Locate the cell with the specified text and output its (x, y) center coordinate. 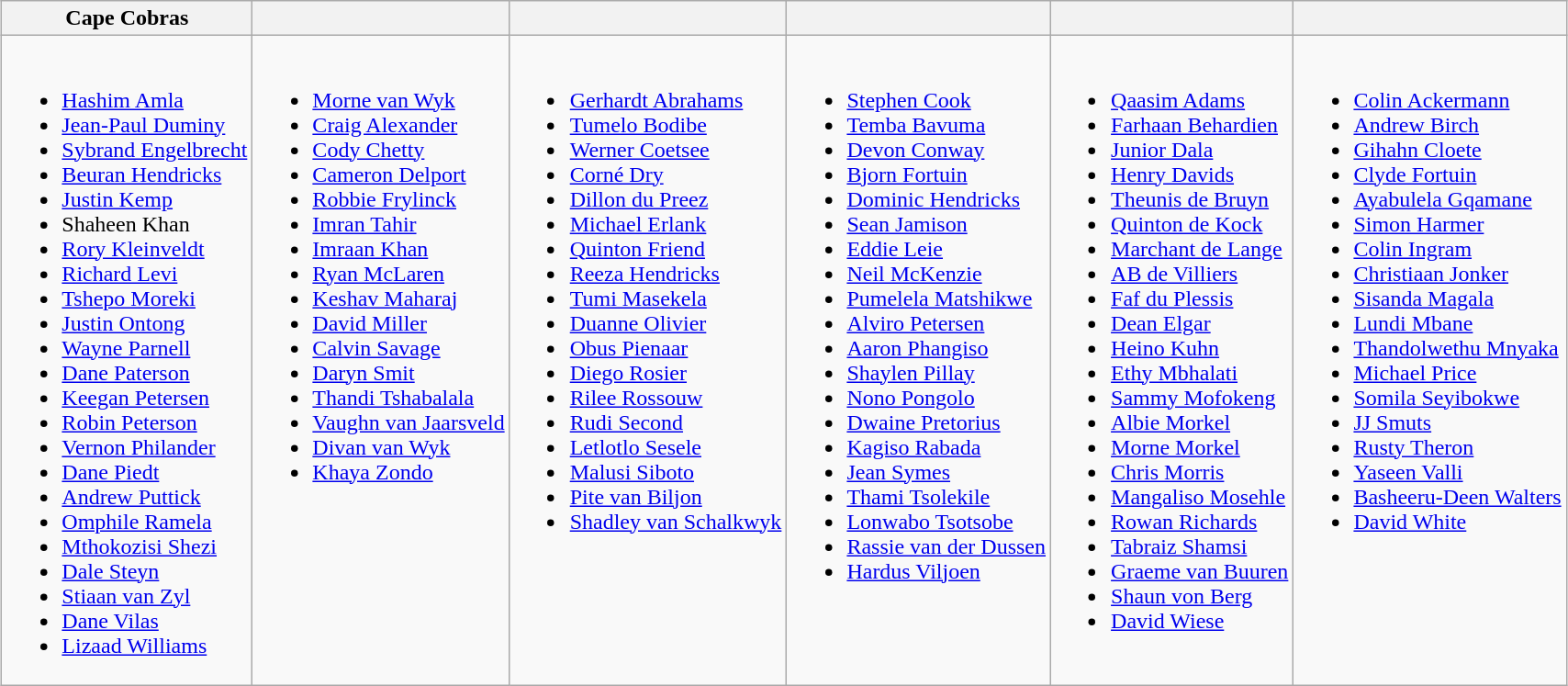
Cape Cobras (127, 18)
